Find where the given text appears and provide that cell's center as [x, y] coordinate. 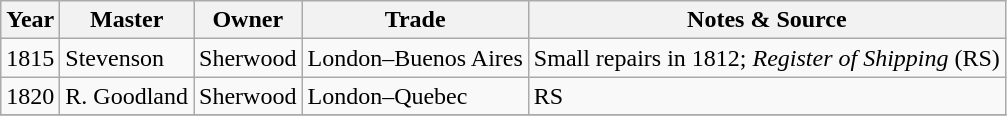
Owner [248, 20]
Stevenson [127, 58]
Notes & Source [766, 20]
R. Goodland [127, 96]
1815 [30, 58]
Master [127, 20]
London–Buenos Aires [415, 58]
RS [766, 96]
1820 [30, 96]
Year [30, 20]
Trade [415, 20]
Small repairs in 1812; Register of Shipping (RS) [766, 58]
London–Quebec [415, 96]
